Extract the [X, Y] coordinate from the center of the cell holding the provided text.  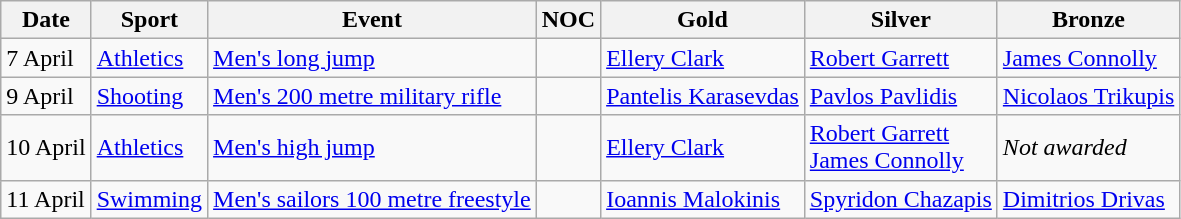
Gold [703, 20]
Sport [149, 20]
Date [46, 20]
Swimming [149, 199]
Ioannis Malokinis [703, 199]
10 April [46, 148]
9 April [46, 96]
Not awarded [1088, 148]
NOC [568, 20]
Pavlos Pavlidis [900, 96]
Bronze [1088, 20]
Nicolaos Trikupis [1088, 96]
7 April [46, 58]
Silver [900, 20]
Spyridon Chazapis [900, 199]
Robert GarrettJames Connolly [900, 148]
Dimitrios Drivas [1088, 199]
11 April [46, 199]
Event [372, 20]
Men's 200 metre military rifle [372, 96]
Men's sailors 100 metre freestyle [372, 199]
Shooting [149, 96]
Pantelis Karasevdas [703, 96]
Men's long jump [372, 58]
James Connolly [1088, 58]
Men's high jump [372, 148]
Robert Garrett [900, 58]
